From the cell containing the given text, extract its center point as [X, Y] coordinate. 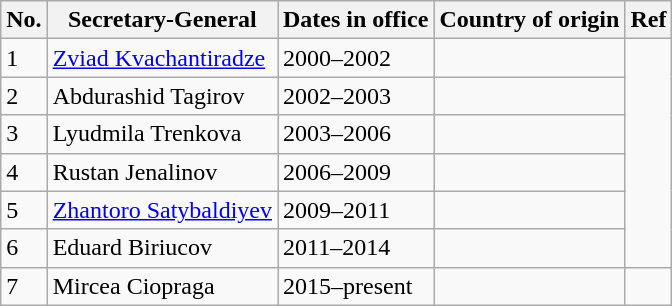
Secretary-General [162, 20]
7 [24, 286]
3 [24, 134]
Eduard Biriucov [162, 248]
6 [24, 248]
2011–2014 [356, 248]
4 [24, 172]
Zhantoro Satybaldiyev [162, 210]
Zviad Kvachantiradze [162, 58]
2 [24, 96]
2009–2011 [356, 210]
1 [24, 58]
No. [24, 20]
Country of origin [530, 20]
2000–2002 [356, 58]
Rustan Jenalinov [162, 172]
2015–present [356, 286]
5 [24, 210]
Ref [648, 20]
2003–2006 [356, 134]
Mircea Ciopraga [162, 286]
2006–2009 [356, 172]
Dates in office [356, 20]
2002–2003 [356, 96]
Abdurashid Tagirov [162, 96]
Lyudmila Trenkova [162, 134]
